Capture the cell that displays the provided text and extract its [x, y] central coordinate. 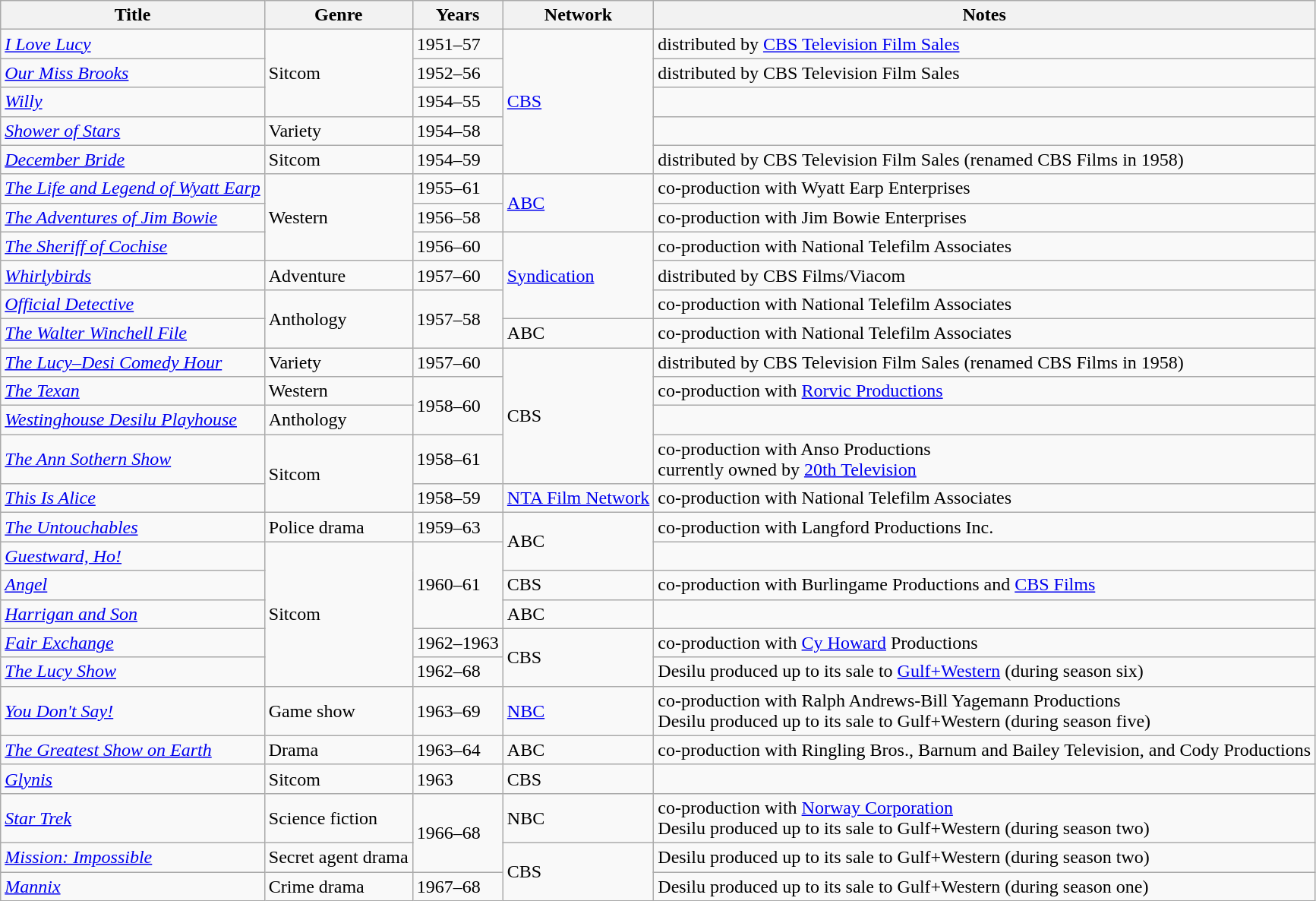
The Ann Sothern Show [133, 459]
1963–64 [457, 750]
1957–58 [457, 318]
1966–68 [457, 833]
Adventure [339, 275]
1959–63 [457, 527]
The Greatest Show on Earth [133, 750]
co-production with Jim Bowie Enterprises [984, 217]
1954–59 [457, 160]
Science fiction [339, 817]
Crime drama [339, 887]
The Walter Winchell File [133, 333]
Mannix [133, 887]
NTA Film Network [578, 498]
1958–59 [457, 498]
The Texan [133, 391]
Game show [339, 711]
co-production with Ringling Bros., Barnum and Bailey Television, and Cody Productions [984, 750]
You Don't Say! [133, 711]
1951–57 [457, 44]
co-production with Anso Productionscurrently owned by 20th Television [984, 459]
The Lucy Show [133, 672]
Secret agent drama [339, 857]
1954–58 [457, 131]
Title [133, 15]
distributed by CBS Films/Viacom [984, 275]
1963–69 [457, 711]
co-production with Langford Productions Inc. [984, 527]
Fair Exchange [133, 643]
1956–60 [457, 246]
The Untouchables [133, 527]
Drama [339, 750]
Glynis [133, 779]
This Is Alice [133, 498]
Desilu produced up to its sale to Gulf+Western (during season one) [984, 887]
The Life and Legend of Wyatt Earp [133, 188]
Whirlybirds [133, 275]
I Love Lucy [133, 44]
Desilu produced up to its sale to Gulf+Western (during season two) [984, 857]
The Lucy–Desi Comedy Hour [133, 362]
co-production with Rorvic Productions [984, 391]
1962–1963 [457, 643]
Harrigan and Son [133, 614]
Genre [339, 15]
Official Detective [133, 304]
co-production with Ralph Andrews-Bill Yagemann ProductionsDesilu produced up to its sale to Gulf+Western (during season five) [984, 711]
The Adventures of Jim Bowie [133, 217]
Star Trek [133, 817]
Angel [133, 585]
Willy [133, 102]
co-production with Wyatt Earp Enterprises [984, 188]
Desilu produced up to its sale to Gulf+Western (during season six) [984, 672]
co-production with Norway CorporationDesilu produced up to its sale to Gulf+Western (during season two) [984, 817]
1955–61 [457, 188]
1954–55 [457, 102]
Notes [984, 15]
co-production with Burlingame Productions and CBS Films [984, 585]
co-production with Cy Howard Productions [984, 643]
1962–68 [457, 672]
Mission: Impossible [133, 857]
1967–68 [457, 887]
Westinghouse Desilu Playhouse [133, 420]
The Sheriff of Cochise [133, 246]
1952–56 [457, 73]
Police drama [339, 527]
1958–61 [457, 459]
1960–61 [457, 585]
Years [457, 15]
Syndication [578, 275]
1956–58 [457, 217]
Guestward, Ho! [133, 556]
1963 [457, 779]
December Bride [133, 160]
Shower of Stars [133, 131]
1958–60 [457, 406]
Our Miss Brooks [133, 73]
Network [578, 15]
